Find where the given text appears and provide that cell's center as [x, y] coordinate. 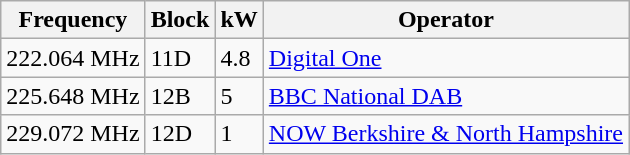
Operator [446, 20]
5 [239, 96]
NOW Berkshire & North Hampshire [446, 134]
11D [180, 58]
Block [180, 20]
kW [239, 20]
4.8 [239, 58]
1 [239, 134]
Digital One [446, 58]
BBC National DAB [446, 96]
225.648 MHz [73, 96]
12B [180, 96]
Frequency [73, 20]
222.064 MHz [73, 58]
12D [180, 134]
229.072 MHz [73, 134]
